Return (x, y) of the center of cell containing provided text 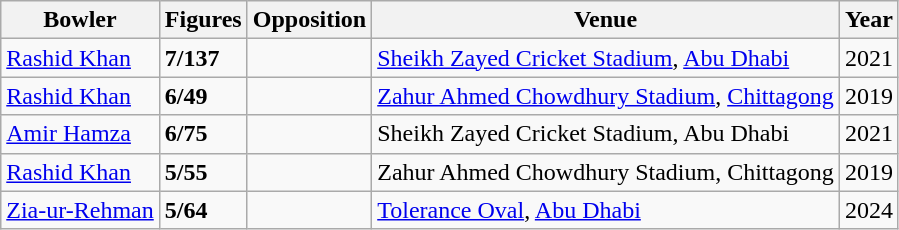
Tolerance Oval, Abu Dhabi (606, 210)
Figures (203, 20)
Year (868, 20)
Amir Hamza (80, 134)
Opposition (309, 20)
6/49 (203, 96)
7/137 (203, 58)
2024 (868, 210)
5/64 (203, 210)
Venue (606, 20)
5/55 (203, 172)
6/75 (203, 134)
Zia-ur-Rehman (80, 210)
Bowler (80, 20)
